Detect which cell encompasses the target text, then output its (x, y) center coordinate. 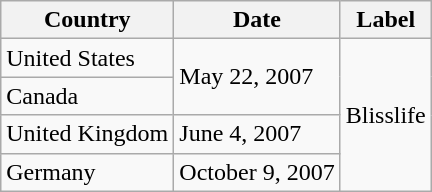
Blisslife (386, 115)
United Kingdom (88, 134)
October 9, 2007 (257, 172)
June 4, 2007 (257, 134)
Country (88, 20)
Canada (88, 96)
Date (257, 20)
Germany (88, 172)
Label (386, 20)
United States (88, 58)
May 22, 2007 (257, 77)
